Return the [X, Y] coordinate for the center point of the cell that contains the specified text.  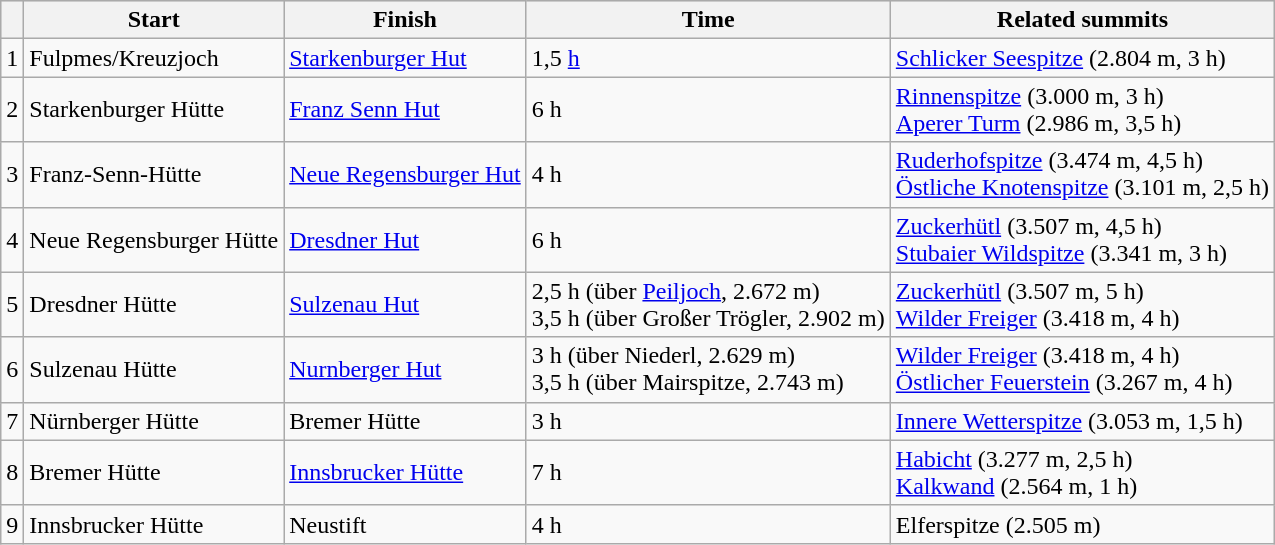
Sulzenau Hütte [154, 370]
Finish [406, 20]
2,5 h (über Peiljoch, 2.672 m)3,5 h (über Großer Trögler, 2.902 m) [708, 304]
Sulzenau Hut [406, 304]
Schlicker Seespitze (2.804 m, 3 h) [1082, 58]
Zuckerhütl (3.507 m, 5 h) Wilder Freiger (3.418 m, 4 h) [1082, 304]
4 [12, 240]
Related summits [1082, 20]
Nürnberger Hütte [154, 421]
1,5 h [708, 58]
1 [12, 58]
Dresdner Hut [406, 240]
5 [12, 304]
3 [12, 174]
Ruderhofspitze (3.474 m, 4,5 h) Östliche Knotenspitze (3.101 m, 2,5 h) [1082, 174]
3 h (über Niederl, 2.629 m)3,5 h (über Mairspitze, 2.743 m) [708, 370]
Franz Senn Hut [406, 110]
Starkenburger Hütte [154, 110]
Fulpmes/Kreuzjoch [154, 58]
7 h [708, 472]
Nurnberger Hut [406, 370]
3 h [708, 421]
Starkenburger Hut [406, 58]
9 [12, 524]
Dresdner Hütte [154, 304]
Neue Regensburger Hütte [154, 240]
Franz-Senn-Hütte [154, 174]
Start [154, 20]
7 [12, 421]
8 [12, 472]
Innere Wetterspitze (3.053 m, 1,5 h) [1082, 421]
Habicht (3.277 m, 2,5 h) Kalkwand (2.564 m, 1 h) [1082, 472]
Zuckerhütl (3.507 m, 4,5 h) Stubaier Wildspitze (3.341 m, 3 h) [1082, 240]
2 [12, 110]
Neue Regensburger Hut [406, 174]
Neustift [406, 524]
6 [12, 370]
Elferspitze (2.505 m) [1082, 524]
Time [708, 20]
Wilder Freiger (3.418 m, 4 h) Östlicher Feuerstein (3.267 m, 4 h) [1082, 370]
Rinnenspitze (3.000 m, 3 h) Aperer Turm (2.986 m, 3,5 h) [1082, 110]
